Output the [X, Y] coordinate of the center of the cell containing the given text.  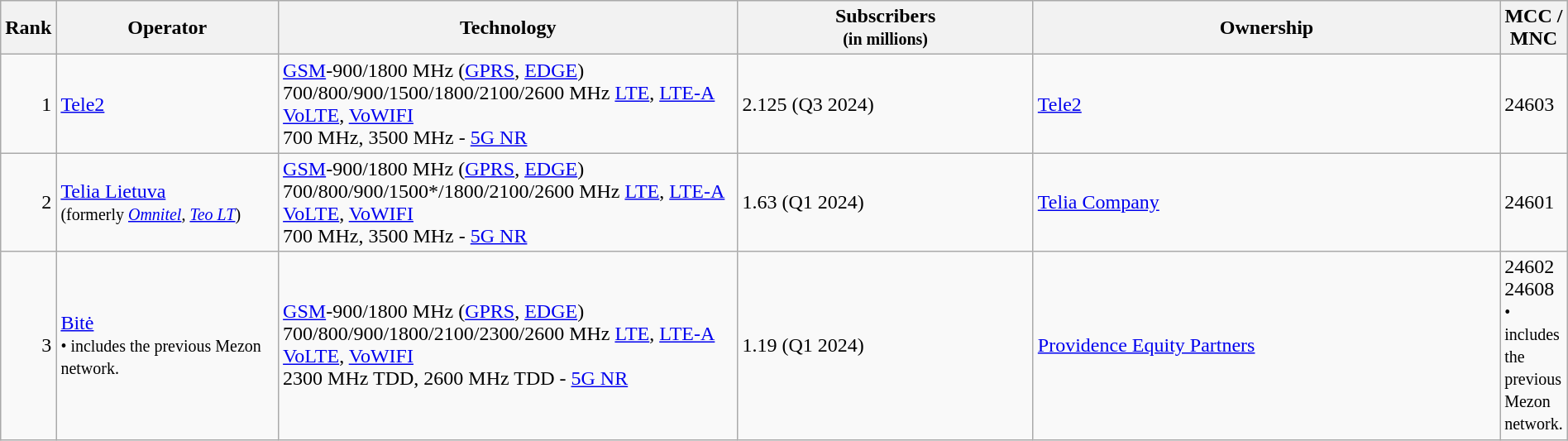
Subscribers(in millions) [885, 28]
MCC / MNC [1534, 28]
2.125 (Q3 2024) [885, 104]
Telia Lietuva (formerly Omnitel, Teo LT) [167, 202]
Technology [508, 28]
Ownership [1266, 28]
Bitė • includes the previous Mezon network. [167, 346]
24603 [1534, 104]
3 [28, 346]
GSM-900/1800 MHz (GPRS, EDGE)700/800/900/1500*/1800/2100/2600 MHz LTE, LTE-AVoLTE, VoWIFI700 MHz, 3500 MHz - 5G NR [508, 202]
24601 [1534, 202]
2460224608• includes the previous Mezon network. [1534, 346]
GSM-900/1800 MHz (GPRS, EDGE)700/800/900/1500/1800/2100/2600 MHz LTE, LTE-AVoLTE, VoWIFI700 MHz, 3500 MHz - 5G NR [508, 104]
Operator [167, 28]
1 [28, 104]
2 [28, 202]
Telia Company [1266, 202]
GSM-900/1800 MHz (GPRS, EDGE)700/800/900/1800/2100/2300/2600 MHz LTE, LTE-AVoLTE, VoWIFI2300 MHz TDD, 2600 MHz TDD - 5G NR [508, 346]
Providence Equity Partners [1266, 346]
1.63 (Q1 2024) [885, 202]
1.19 (Q1 2024) [885, 346]
Rank [28, 28]
